Extract the [x, y] coordinate from the center of the cell holding the provided text.  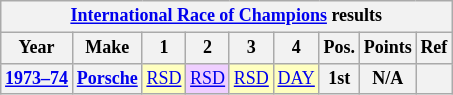
1 [164, 48]
Make [107, 48]
3 [251, 48]
4 [296, 48]
International Race of Champions results [226, 16]
Ref [434, 48]
Pos. [339, 48]
N/A [388, 78]
1st [339, 78]
2 [208, 48]
DAY [296, 78]
1973–74 [37, 78]
Year [37, 48]
Porsche [107, 78]
Points [388, 48]
